Output the (X, Y) coordinate of the center of the cell containing the given text.  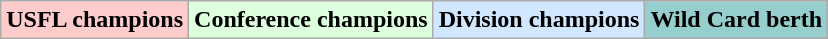
Conference champions (312, 20)
USFL champions (95, 20)
Wild Card berth (736, 20)
Division champions (539, 20)
